Find where the given text appears and provide that cell's center as [X, Y] coordinate. 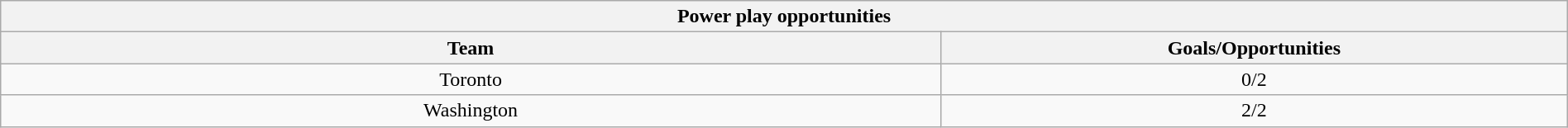
Goals/Opportunities [1254, 48]
Washington [471, 111]
Power play opportunities [784, 17]
0/2 [1254, 79]
Team [471, 48]
2/2 [1254, 111]
Toronto [471, 79]
